Locate the cell with the specified text and output its [x, y] center coordinate. 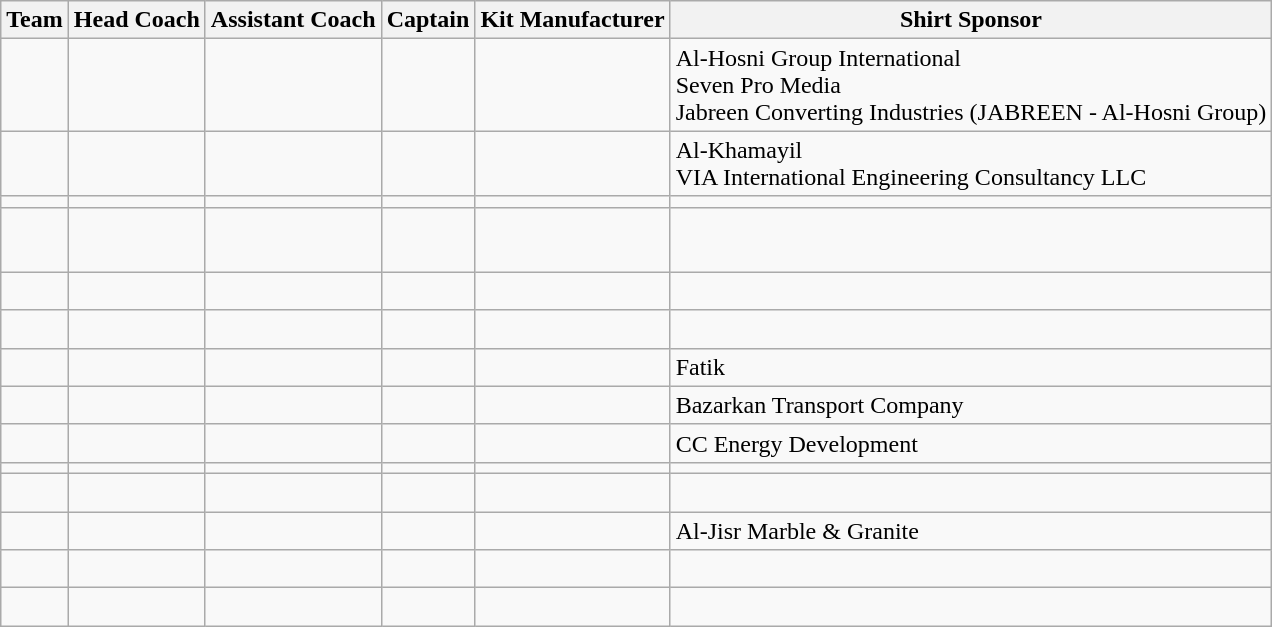
Shirt Sponsor [971, 20]
Bazarkan Transport Company [971, 405]
Assistant Coach [293, 20]
Head Coach [136, 20]
Al-Jisr Marble & Granite [971, 531]
CC Energy Development [971, 443]
Al-Hosni Group InternationalSeven Pro MediaJabreen Converting Industries (JABREEN - Al-Hosni Group) [971, 85]
Team [35, 20]
Captain [428, 20]
Kit Manufacturer [572, 20]
Fatik [971, 367]
Al-KhamayilVIA International Engineering Consultancy LLC [971, 164]
